Output the [X, Y] coordinate of the center of the cell containing the given text.  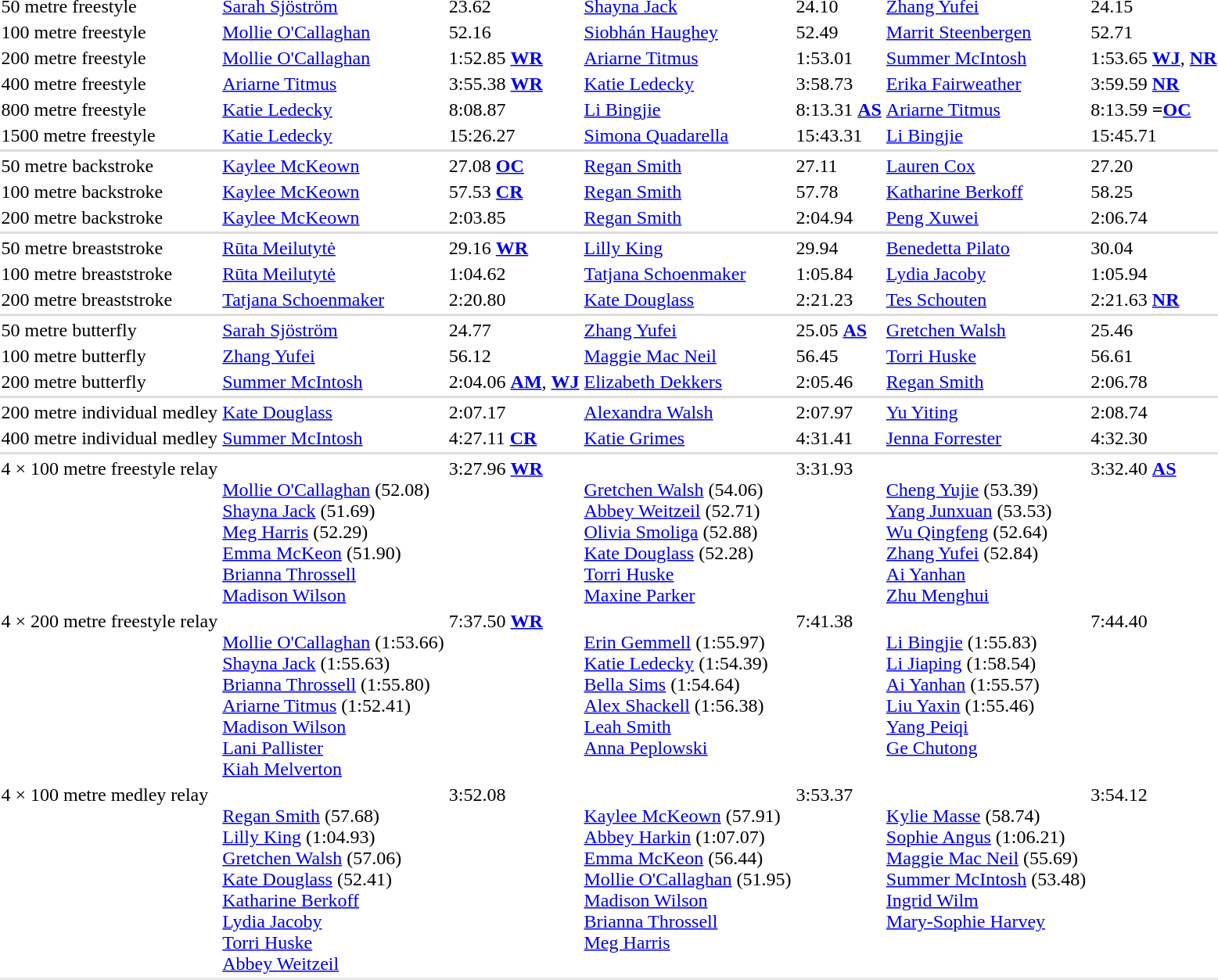
25.46 [1154, 330]
2:08.74 [1154, 412]
Gretchen Walsh (54.06)Abbey Weitzeil (52.71)Olivia Smoliga (52.88)Kate Douglass (52.28)Torri HuskeMaxine Parker [688, 532]
8:08.87 [514, 109]
24.77 [514, 330]
Maggie Mac Neil [688, 356]
15:43.31 [839, 135]
Elizabeth Dekkers [688, 382]
4:32.30 [1154, 438]
57.78 [839, 192]
Kaylee McKeown (57.91)Abbey Harkin (1:07.07)Emma McKeon (56.44)Mollie O'Callaghan (51.95)Madison WilsonBrianna ThrossellMeg Harris [688, 879]
2:06.78 [1154, 382]
52.16 [514, 32]
57.53 CR [514, 192]
25.05 AS [839, 330]
200 metre breaststroke [110, 300]
30.04 [1154, 248]
Mollie O'Callaghan (1:53.66)Shayna Jack (1:55.63)Brianna Throssell (1:55.80)Ariarne Titmus (1:52.41)Madison WilsonLani PallisterKiah Melverton [333, 695]
3:52.08 [514, 879]
Kylie Masse (58.74)Sophie Angus (1:06.21)Maggie Mac Neil (55.69)Summer McIntosh (53.48)Ingrid WilmMary-Sophie Harvey [986, 879]
Erika Fairweather [986, 84]
2:04.06 AM, WJ [514, 382]
Cheng Yujie (53.39)Yang Junxuan (53.53)Wu Qingfeng (52.64)Zhang Yufei (52.84)Ai YanhanZhu Menghui [986, 532]
2:21.23 [839, 300]
100 metre breaststroke [110, 274]
4:27.11 CR [514, 438]
8:13.59 =OC [1154, 109]
Peng Xuwei [986, 217]
Tes Schouten [986, 300]
50 metre backstroke [110, 166]
3:31.93 [839, 532]
Yu Yiting [986, 412]
50 metre butterfly [110, 330]
Erin Gemmell (1:55.97)Katie Ledecky (1:54.39)Bella Sims (1:54.64)Alex Shackell (1:56.38)Leah SmithAnna Peplowski [688, 695]
4:31.41 [839, 438]
15:45.71 [1154, 135]
Lydia Jacoby [986, 274]
29.94 [839, 248]
56.45 [839, 356]
58.25 [1154, 192]
Siobhán Haughey [688, 32]
27.11 [839, 166]
1:04.62 [514, 274]
4 × 200 metre freestyle relay [110, 695]
Sarah Sjöström [333, 330]
3:58.73 [839, 84]
3:32.40 AS [1154, 532]
3:53.37 [839, 879]
56.61 [1154, 356]
100 metre backstroke [110, 192]
52.71 [1154, 32]
1:05.84 [839, 274]
15:26.27 [514, 135]
7:41.38 [839, 695]
Benedetta Pilato [986, 248]
200 metre freestyle [110, 58]
2:20.80 [514, 300]
Regan Smith (57.68)Lilly King (1:04.93)Gretchen Walsh (57.06)Kate Douglass (52.41)Katharine BerkoffLydia JacobyTorri HuskeAbbey Weitzeil [333, 879]
Katharine Berkoff [986, 192]
Gretchen Walsh [986, 330]
1:53.65 WJ, NR [1154, 58]
2:04.94 [839, 217]
56.12 [514, 356]
1:53.01 [839, 58]
200 metre butterfly [110, 382]
3:27.96 WR [514, 532]
Alexandra Walsh [688, 412]
7:37.50 WR [514, 695]
3:55.38 WR [514, 84]
400 metre individual medley [110, 438]
Li Bingjie (1:55.83)Li Jiaping (1:58.54)Ai Yanhan (1:55.57)Liu Yaxin (1:55.46)Yang PeiqiGe Chutong [986, 695]
Katie Grimes [688, 438]
3:54.12 [1154, 879]
1:05.94 [1154, 274]
Mollie O'Callaghan (52.08)Shayna Jack (51.69)Meg Harris (52.29)Emma McKeon (51.90)Brianna ThrossellMadison Wilson [333, 532]
200 metre backstroke [110, 217]
52.49 [839, 32]
27.08 OC [514, 166]
4 × 100 metre medley relay [110, 879]
29.16 WR [514, 248]
400 metre freestyle [110, 84]
2:05.46 [839, 382]
Marrit Steenbergen [986, 32]
27.20 [1154, 166]
Lilly King [688, 248]
100 metre butterfly [110, 356]
50 metre breaststroke [110, 248]
2:07.17 [514, 412]
Lauren Cox [986, 166]
2:21.63 NR [1154, 300]
8:13.31 AS [839, 109]
1500 metre freestyle [110, 135]
4 × 100 metre freestyle relay [110, 532]
7:44.40 [1154, 695]
3:59.59 NR [1154, 84]
200 metre individual medley [110, 412]
2:06.74 [1154, 217]
2:07.97 [839, 412]
Torri Huske [986, 356]
1:52.85 WR [514, 58]
Jenna Forrester [986, 438]
2:03.85 [514, 217]
Simona Quadarella [688, 135]
800 metre freestyle [110, 109]
100 metre freestyle [110, 32]
